For the text-containing cell, return its midpoint in [x, y] coordinate format. 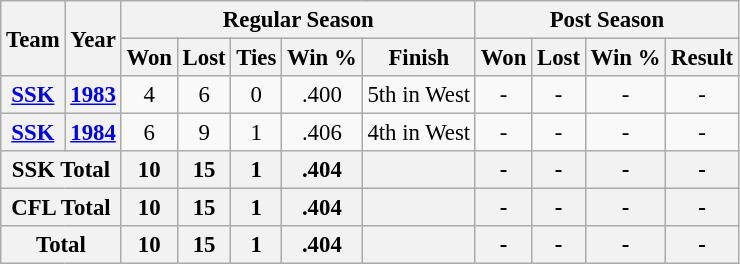
4th in West [418, 133]
.406 [322, 133]
1983 [93, 95]
Regular Season [298, 20]
Total [61, 245]
Result [702, 58]
Finish [418, 58]
Ties [256, 58]
1984 [93, 133]
SSK Total [61, 170]
9 [204, 133]
4 [149, 95]
.400 [322, 95]
5th in West [418, 95]
Post Season [606, 20]
Year [93, 38]
CFL Total [61, 208]
0 [256, 95]
Team [33, 38]
